For the text-containing cell, return its midpoint in (x, y) coordinate format. 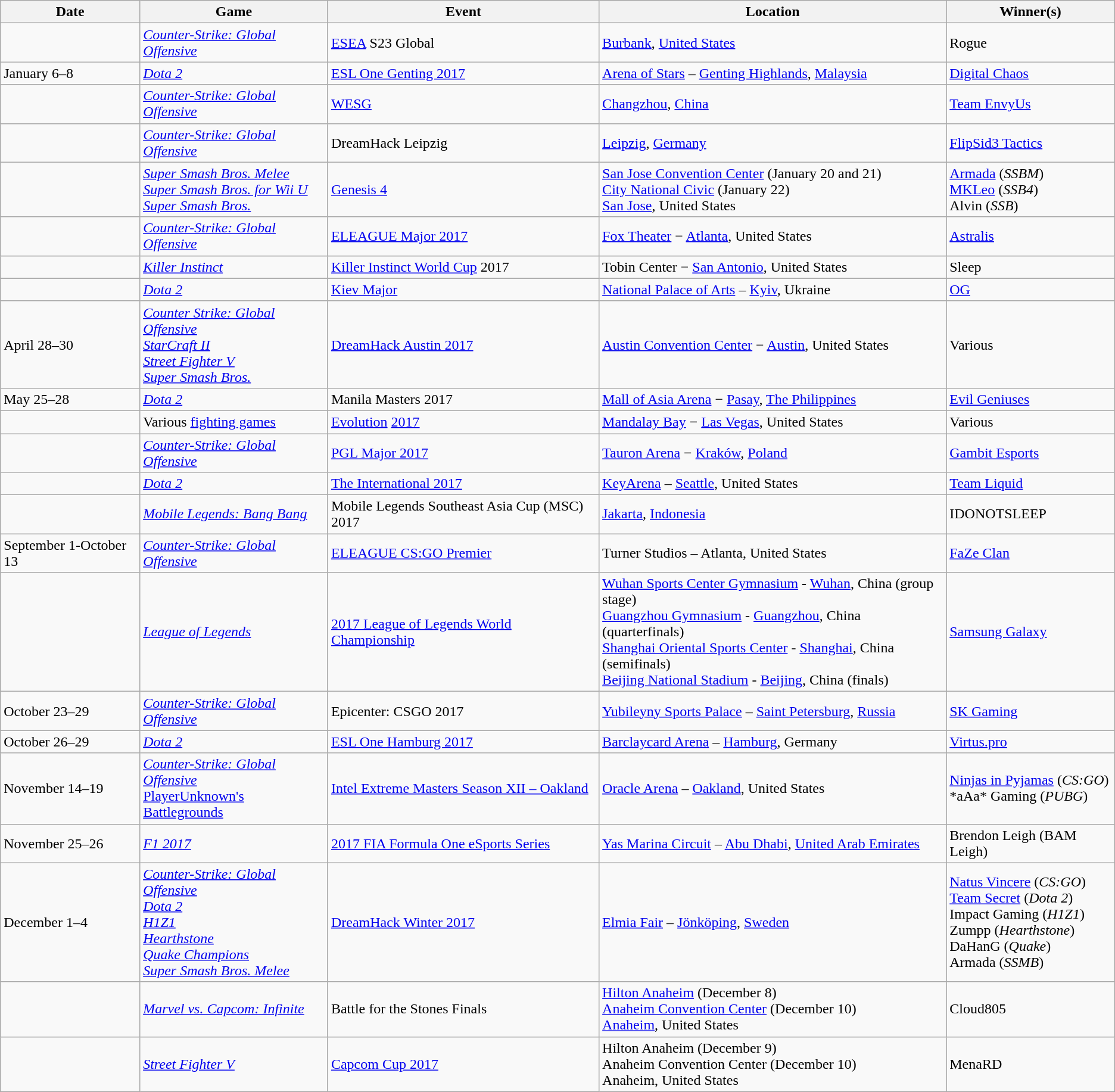
Team EnvyUs (1030, 104)
Manila Masters 2017 (463, 399)
Kiev Major (463, 290)
Burbank, United States (773, 43)
ESEA S23 Global (463, 43)
October 23–29 (70, 711)
Oracle Arena – Oakland, United States (773, 789)
Barclaycard Arena – Hamburg, Germany (773, 742)
OG (1030, 290)
Digital Chaos (1030, 73)
December 1–4 (70, 922)
DreamHack Leipzig (463, 143)
San Jose Convention Center (January 20 and 21)City National Civic (January 22)San Jose, United States (773, 189)
Samsung Galaxy (1030, 632)
The International 2017 (463, 484)
Genesis 4 (463, 189)
Mall of Asia Arena − Pasay, The Philippines (773, 399)
Hilton Anaheim (December 8)Anaheim Convention Center (December 10)Anaheim, United States (773, 1009)
IDONOTSLEEP (1030, 515)
Event (463, 12)
2017 League of Legends World Championship (463, 632)
Epicenter: CSGO 2017 (463, 711)
Capcom Cup 2017 (463, 1064)
Game (234, 12)
WESG (463, 104)
Super Smash Bros. MeleeSuper Smash Bros. for Wii USuper Smash Bros. (234, 189)
Turner Studios – Atlanta, United States (773, 553)
Arena of Stars – Genting Highlands, Malaysia (773, 73)
DreamHack Winter 2017 (463, 922)
Counter-Strike: Global OffensiveDota 2H1Z1HearthstoneQuake ChampionsSuper Smash Bros. Melee (234, 922)
Intel Extreme Masters Season XII – Oakland (463, 789)
ELEAGUE CS:GO Premier (463, 553)
November 14–19 (70, 789)
Sleep (1030, 267)
Virtus.pro (1030, 742)
ELEAGUE Major 2017 (463, 236)
Mobile Legends Southeast Asia Cup (MSC) 2017 (463, 515)
Hilton Anaheim (December 9)Anaheim Convention Center (December 10)Anaheim, United States (773, 1064)
Team Liquid (1030, 484)
Austin Convention Center − Austin, United States (773, 344)
Ninjas in Pyjamas (CS:GO)*aAa* Gaming (PUBG) (1030, 789)
ESL One Hamburg 2017 (463, 742)
National Palace of Arts – Kyiv, Ukraine (773, 290)
Evolution 2017 (463, 422)
Tobin Center − San Antonio, United States (773, 267)
Winner(s) (1030, 12)
MenaRD (1030, 1064)
Killer Instinct World Cup 2017 (463, 267)
Street Fighter V (234, 1064)
Counter-Strike: Global OffensivePlayerUnknown's Battlegrounds (234, 789)
PGL Major 2017 (463, 453)
Fox Theater − Atlanta, United States (773, 236)
April 28–30 (70, 344)
Brendon Leigh (BAM Leigh) (1030, 844)
F1 2017 (234, 844)
ESL One Genting 2017 (463, 73)
Location (773, 12)
Yubileyny Sports Palace – Saint Petersburg, Russia (773, 711)
2017 FIA Formula One eSports Series (463, 844)
Elmia Fair – Jönköping, Sweden (773, 922)
Tauron Arena − Kraków, Poland (773, 453)
Rogue (1030, 43)
League of Legends (234, 632)
Jakarta, Indonesia (773, 515)
Leipzig, Germany (773, 143)
May 25–28 (70, 399)
Mandalay Bay − Las Vegas, United States (773, 422)
Yas Marina Circuit – Abu Dhabi, United Arab Emirates (773, 844)
Natus Vincere (CS:GO)Team Secret (Dota 2)Impact Gaming (H1Z1)Zumpp (Hearthstone)DaHanG (Quake)Armada (SSMB) (1030, 922)
Killer Instinct (234, 267)
FaZe Clan (1030, 553)
Changzhou, China (773, 104)
KeyArena – Seattle, United States (773, 484)
Astralis (1030, 236)
Marvel vs. Capcom: Infinite (234, 1009)
Various fighting games (234, 422)
SK Gaming (1030, 711)
January 6–8 (70, 73)
Counter Strike: Global OffensiveStarCraft IIStreet Fighter VSuper Smash Bros. (234, 344)
Date (70, 12)
November 25–26 (70, 844)
Armada (SSBM)MKLeo (SSB4)Alvin (SSB) (1030, 189)
Evil Geniuses (1030, 399)
Battle for the Stones Finals (463, 1009)
FlipSid3 Tactics (1030, 143)
September 1-October 13 (70, 553)
Mobile Legends: Bang Bang (234, 515)
October 26–29 (70, 742)
DreamHack Austin 2017 (463, 344)
Cloud805 (1030, 1009)
Gambit Esports (1030, 453)
